Scan for the cell matching the given text and deliver its (X, Y) coordinate at center. 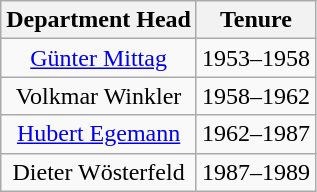
Hubert Egemann (99, 134)
Department Head (99, 20)
1958–1962 (256, 96)
1987–1989 (256, 172)
Dieter Wösterfeld (99, 172)
Günter Mittag (99, 58)
Tenure (256, 20)
1962–1987 (256, 134)
1953–1958 (256, 58)
Volkmar Winkler (99, 96)
